Provide the (x, y) coordinate of the cell's center where the given text is located.  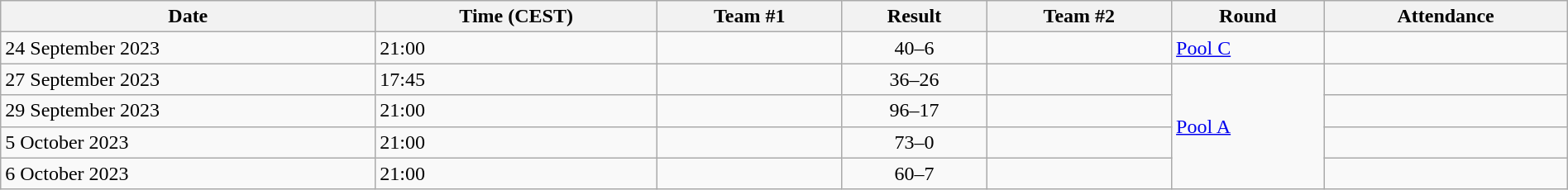
Attendance (1446, 17)
Result (915, 17)
5 October 2023 (189, 142)
24 September 2023 (189, 48)
73–0 (915, 142)
Time (CEST) (516, 17)
Date (189, 17)
27 September 2023 (189, 79)
60–7 (915, 173)
96–17 (915, 111)
6 October 2023 (189, 173)
17:45 (516, 79)
29 September 2023 (189, 111)
36–26 (915, 79)
Pool A (1248, 126)
Team #2 (1079, 17)
Pool C (1248, 48)
40–6 (915, 48)
Round (1248, 17)
Team #1 (749, 17)
